From the cell containing the given text, extract its center point as [X, Y] coordinate. 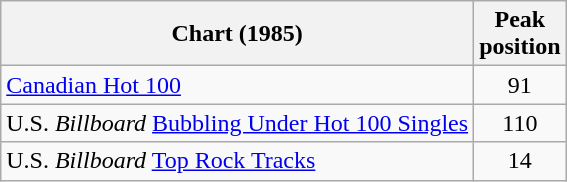
U.S. Billboard Bubbling Under Hot 100 Singles [238, 123]
Chart (1985) [238, 34]
Peakposition [520, 34]
U.S. Billboard Top Rock Tracks [238, 161]
91 [520, 85]
Canadian Hot 100 [238, 85]
14 [520, 161]
110 [520, 123]
